Capture the cell that displays the provided text and extract its (X, Y) central coordinate. 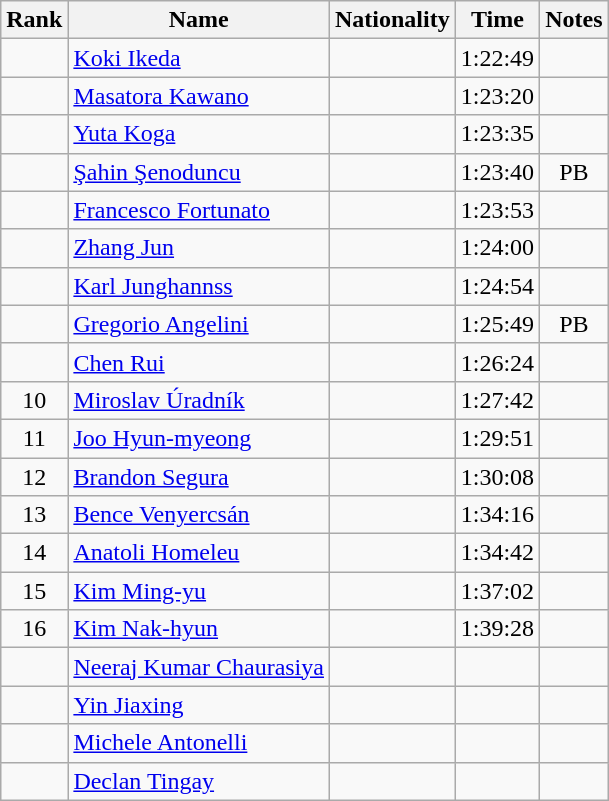
Bence Venyercsán (199, 515)
1:23:35 (497, 134)
Karl Junghannss (199, 286)
1:23:53 (497, 210)
Neeraj Kumar Chaurasiya (199, 667)
11 (34, 438)
Anatoli Homeleu (199, 553)
10 (34, 400)
Declan Tingay (199, 781)
1:30:08 (497, 477)
1:22:49 (497, 58)
1:23:20 (497, 96)
Rank (34, 20)
1:29:51 (497, 438)
Notes (574, 20)
1:24:00 (497, 248)
1:23:40 (497, 172)
Gregorio Angelini (199, 324)
Nationality (392, 20)
Joo Hyun-myeong (199, 438)
1:34:16 (497, 515)
Chen Rui (199, 362)
Koki Ikeda (199, 58)
Michele Antonelli (199, 743)
1:27:42 (497, 400)
1:34:42 (497, 553)
Şahin Şenoduncu (199, 172)
Yuta Koga (199, 134)
Kim Ming-yu (199, 591)
12 (34, 477)
Name (199, 20)
Kim Nak-hyun (199, 629)
1:37:02 (497, 591)
Brandon Segura (199, 477)
1:25:49 (497, 324)
13 (34, 515)
15 (34, 591)
14 (34, 553)
Yin Jiaxing (199, 705)
1:39:28 (497, 629)
16 (34, 629)
1:24:54 (497, 286)
Masatora Kawano (199, 96)
1:26:24 (497, 362)
Time (497, 20)
Miroslav Úradník (199, 400)
Francesco Fortunato (199, 210)
Zhang Jun (199, 248)
